Identify which cell holds the provided text, then report its [x, y] central coordinate. 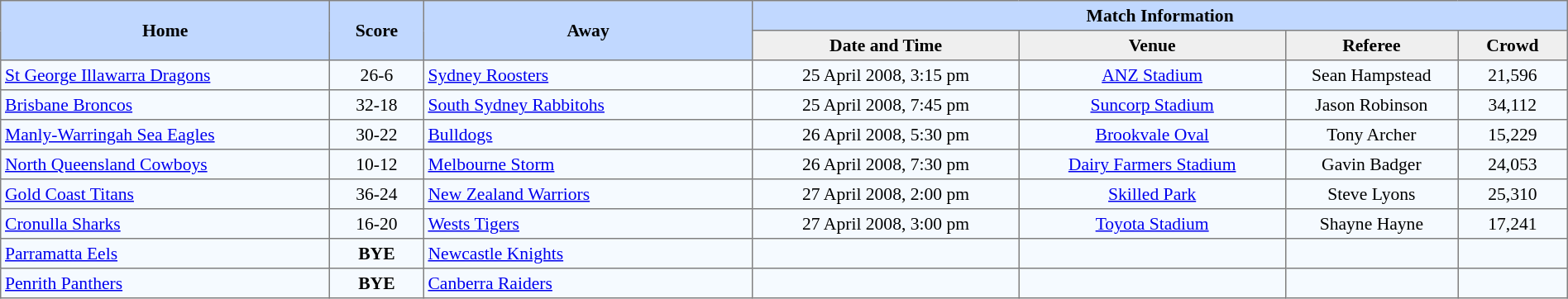
27 April 2008, 3:00 pm [886, 224]
New Zealand Warriors [588, 194]
Sean Hampstead [1371, 75]
Sydney Roosters [588, 75]
Wests Tigers [588, 224]
Penrith Panthers [165, 283]
17,241 [1513, 224]
Venue [1152, 45]
Brisbane Broncos [165, 105]
Tony Archer [1371, 135]
Manly-Warringah Sea Eagles [165, 135]
Suncorp Stadium [1152, 105]
27 April 2008, 2:00 pm [886, 194]
Melbourne Storm [588, 164]
Bulldogs [588, 135]
Cronulla Sharks [165, 224]
Away [588, 31]
26 April 2008, 5:30 pm [886, 135]
ANZ Stadium [1152, 75]
Referee [1371, 45]
Newcastle Knights [588, 254]
Parramatta Eels [165, 254]
32-18 [377, 105]
Home [165, 31]
St George Illawarra Dragons [165, 75]
30-22 [377, 135]
North Queensland Cowboys [165, 164]
Crowd [1513, 45]
South Sydney Rabbitohs [588, 105]
34,112 [1513, 105]
Skilled Park [1152, 194]
Steve Lyons [1371, 194]
21,596 [1513, 75]
25 April 2008, 7:45 pm [886, 105]
26-6 [377, 75]
Jason Robinson [1371, 105]
Toyota Stadium [1152, 224]
26 April 2008, 7:30 pm [886, 164]
15,229 [1513, 135]
24,053 [1513, 164]
Score [377, 31]
Canberra Raiders [588, 283]
Shayne Hayne [1371, 224]
16-20 [377, 224]
36-24 [377, 194]
25 April 2008, 3:15 pm [886, 75]
Gavin Badger [1371, 164]
Brookvale Oval [1152, 135]
Dairy Farmers Stadium [1152, 164]
Date and Time [886, 45]
10-12 [377, 164]
Gold Coast Titans [165, 194]
Match Information [1159, 16]
25,310 [1513, 194]
